Extract the (X, Y) coordinate from the center of the cell holding the provided text.  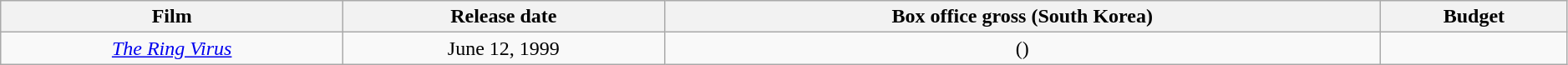
() (1022, 48)
Film (172, 17)
June 12, 1999 (504, 48)
Release date (504, 17)
Box office gross (South Korea) (1022, 17)
Budget (1474, 17)
The Ring Virus (172, 48)
